Detect which cell encompasses the target text, then output its [x, y] center coordinate. 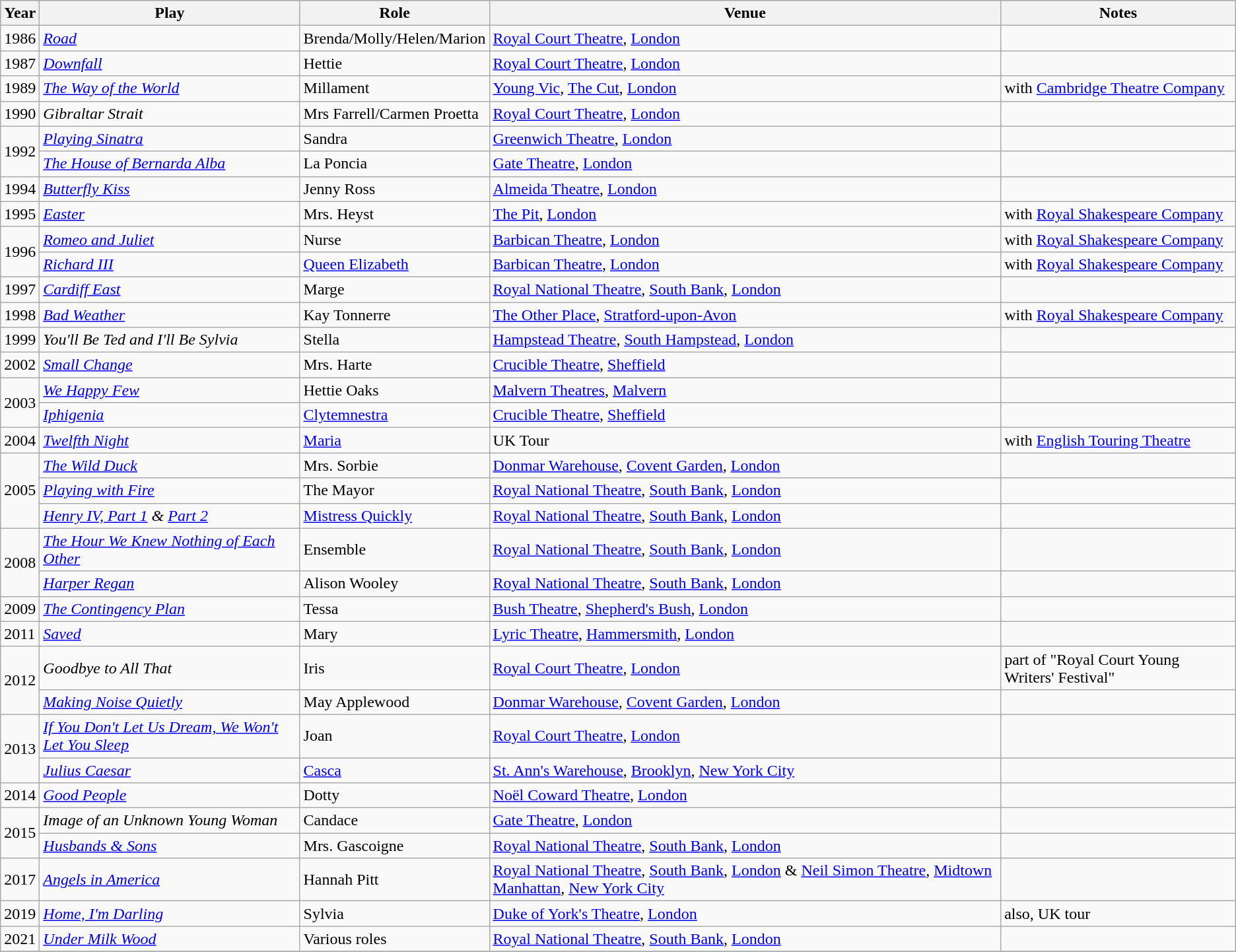
The Pit, London [745, 214]
2014 [20, 796]
Harper Regan [170, 584]
Cardiff East [170, 289]
with Cambridge Theatre Company [1118, 88]
Almeida Theatre, London [745, 189]
Butterfly Kiss [170, 189]
Bush Theatre, Shepherd's Bush, London [745, 609]
1990 [20, 114]
1998 [20, 315]
Playing Sinatra [170, 139]
The Mayor [395, 491]
UK Tour [745, 440]
Iris [395, 668]
The Wild Duck [170, 465]
Downfall [170, 63]
Marge [395, 289]
May Applewood [395, 702]
1997 [20, 289]
1986 [20, 38]
The Other Place, Stratford-upon-Avon [745, 315]
Nurse [395, 239]
Notes [1118, 13]
2003 [20, 403]
Romeo and Juliet [170, 239]
Mrs. Gascoigne [395, 846]
The House of Bernarda Alba [170, 164]
The Hour We Knew Nothing of Each Other [170, 549]
The Way of the World [170, 88]
2005 [20, 491]
Role [395, 13]
Play [170, 13]
2004 [20, 440]
Casca [395, 770]
Husbands & Sons [170, 846]
Making Noise Quietly [170, 702]
2008 [20, 562]
Twelfth Night [170, 440]
Malvern Theatres, Malvern [745, 390]
Richard III [170, 264]
Home, I'm Darling [170, 914]
Mistress Quickly [395, 516]
Mrs. Harte [395, 365]
Bad Weather [170, 315]
Stella [395, 340]
Henry IV, Part 1 & Part 2 [170, 516]
St. Ann's Warehouse, Brooklyn, New York City [745, 770]
Tessa [395, 609]
1987 [20, 63]
Goodbye to All That [170, 668]
Under Milk Wood [170, 939]
Saved [170, 634]
2009 [20, 609]
Maria [395, 440]
Iphigenia [170, 415]
Queen Elizabeth [395, 264]
Road [170, 38]
1995 [20, 214]
Hampstead Theatre, South Hampstead, London [745, 340]
2013 [20, 749]
Jenny Ross [395, 189]
Sylvia [395, 914]
If You Don't Let Us Dream, We Won't Let You Sleep [170, 735]
1999 [20, 340]
Various roles [395, 939]
2019 [20, 914]
2015 [20, 833]
Mrs. Sorbie [395, 465]
2017 [20, 879]
Clytemnestra [395, 415]
Kay Tonnerre [395, 315]
Gibraltar Strait [170, 114]
Mary [395, 634]
Playing with Fire [170, 491]
Good People [170, 796]
Ensemble [395, 549]
Easter [170, 214]
Alison Wooley [395, 584]
Lyric Theatre, Hammersmith, London [745, 634]
Royal National Theatre, South Bank, London & Neil Simon Theatre, Midtown Manhattan, New York City [745, 879]
Noël Coward Theatre, London [745, 796]
Year [20, 13]
Image of an Unknown Young Woman [170, 821]
2002 [20, 365]
2011 [20, 634]
Joan [395, 735]
Angels in America [170, 879]
with English Touring Theatre [1118, 440]
Hannah Pitt [395, 879]
part of "Royal Court Young Writers' Festival" [1118, 668]
Millament [395, 88]
Mrs. Heyst [395, 214]
You'll Be Ted and I'll Be Sylvia [170, 340]
Julius Caesar [170, 770]
La Poncia [395, 164]
Young Vic, The Cut, London [745, 88]
Hettie Oaks [395, 390]
Greenwich Theatre, London [745, 139]
Candace [395, 821]
Sandra [395, 139]
1989 [20, 88]
1996 [20, 252]
Small Change [170, 365]
1992 [20, 151]
Mrs Farrell/Carmen Proetta [395, 114]
1994 [20, 189]
Hettie [395, 63]
Dotty [395, 796]
Duke of York's Theatre, London [745, 914]
We Happy Few [170, 390]
2012 [20, 680]
also, UK tour [1118, 914]
Brenda/Molly/Helen/Marion [395, 38]
The Contingency Plan [170, 609]
Venue [745, 13]
2021 [20, 939]
